For the text-containing cell, return its midpoint in (X, Y) coordinate format. 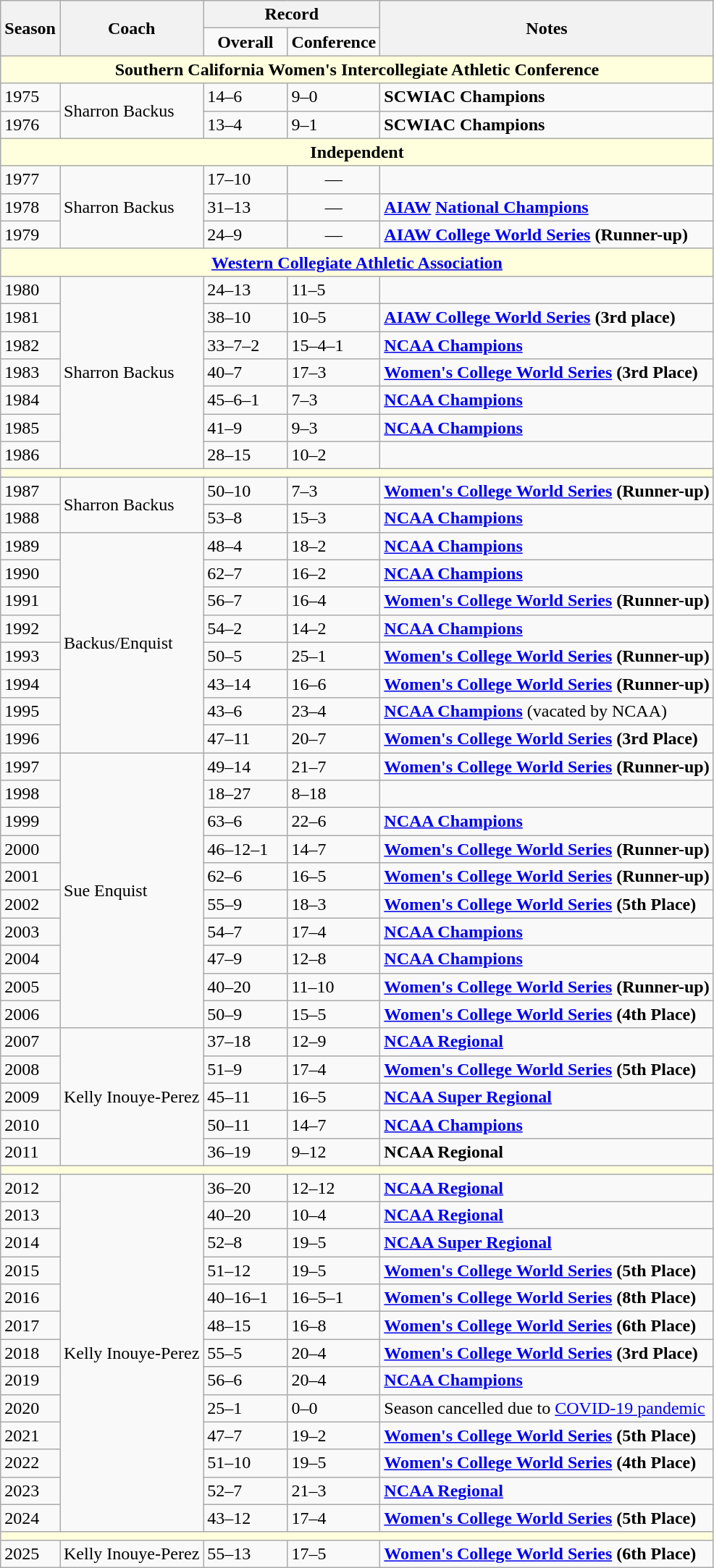
12–9 (334, 1042)
23–4 (334, 711)
11–10 (334, 987)
51–10 (245, 1463)
28–15 (245, 455)
47–11 (245, 738)
1981 (30, 317)
1991 (30, 601)
18–2 (334, 546)
Season cancelled due to COVID-19 pandemic (547, 1408)
48–4 (245, 546)
15–3 (334, 518)
2022 (30, 1463)
Western Collegiate Athletic Association (357, 262)
1988 (30, 518)
55–5 (245, 1353)
40–16–1 (245, 1298)
43–12 (245, 1518)
1976 (30, 125)
37–18 (245, 1042)
47–7 (245, 1436)
1989 (30, 546)
2021 (30, 1436)
33–7–2 (245, 345)
12–12 (334, 1188)
62–7 (245, 573)
16–2 (334, 573)
63–6 (245, 822)
8–18 (334, 794)
40–7 (245, 373)
1978 (30, 207)
9–1 (334, 125)
45–6–1 (245, 400)
36–20 (245, 1188)
16–6 (334, 683)
1987 (30, 491)
45–11 (245, 1097)
0–0 (334, 1408)
1990 (30, 573)
2002 (30, 904)
2020 (30, 1408)
Overall (245, 42)
9–0 (334, 97)
1993 (30, 656)
10–2 (334, 455)
AIAW College World Series (Runner-up) (547, 235)
24–13 (245, 290)
12–8 (334, 959)
1982 (30, 345)
54–7 (245, 932)
16–8 (334, 1325)
1985 (30, 428)
2015 (30, 1270)
56–6 (245, 1381)
50–10 (245, 491)
52–8 (245, 1243)
10–5 (334, 317)
Record (292, 14)
2004 (30, 959)
11–5 (334, 290)
62–6 (245, 877)
1983 (30, 373)
AIAW National Champions (547, 207)
AIAW College World Series (3rd place) (547, 317)
21–3 (334, 1491)
9–12 (334, 1152)
17–3 (334, 373)
1997 (30, 767)
19–2 (334, 1436)
1994 (30, 683)
10–4 (334, 1215)
47–9 (245, 959)
36–19 (245, 1152)
56–7 (245, 601)
2005 (30, 987)
2013 (30, 1215)
48–15 (245, 1325)
Sue Enquist (131, 890)
50–11 (245, 1124)
1984 (30, 400)
Season (30, 28)
1986 (30, 455)
Backus/Enquist (131, 642)
Conference (334, 42)
2012 (30, 1188)
NCAA Champions (vacated by NCAA) (547, 711)
53–8 (245, 518)
2003 (30, 932)
15–4–1 (334, 345)
Southern California Women's Intercollegiate Athletic Conference (357, 69)
31–13 (245, 207)
43–14 (245, 683)
18–27 (245, 794)
46–12–1 (245, 849)
1992 (30, 628)
Women's College World Series (8th Place) (547, 1298)
1999 (30, 822)
17–10 (245, 180)
1980 (30, 290)
50–9 (245, 1014)
24–9 (245, 235)
1995 (30, 711)
Coach (131, 28)
Notes (547, 28)
2025 (30, 1554)
52–7 (245, 1491)
51–9 (245, 1069)
16–4 (334, 601)
50–5 (245, 656)
2017 (30, 1325)
16–5–1 (334, 1298)
2007 (30, 1042)
49–14 (245, 767)
43–6 (245, 711)
55–13 (245, 1554)
1979 (30, 235)
2006 (30, 1014)
2016 (30, 1298)
2018 (30, 1353)
2010 (30, 1124)
2011 (30, 1152)
20–7 (334, 738)
Independent (357, 152)
2014 (30, 1243)
2008 (30, 1069)
13–4 (245, 125)
2001 (30, 877)
1996 (30, 738)
2024 (30, 1518)
2023 (30, 1491)
1975 (30, 97)
2019 (30, 1381)
55–9 (245, 904)
2009 (30, 1097)
17–5 (334, 1554)
54–2 (245, 628)
22–6 (334, 822)
41–9 (245, 428)
14–2 (334, 628)
15–5 (334, 1014)
51–12 (245, 1270)
18–3 (334, 904)
38–10 (245, 317)
9–3 (334, 428)
1998 (30, 794)
14–6 (245, 97)
2000 (30, 849)
1977 (30, 180)
21–7 (334, 767)
